Extract the [X, Y] coordinate from the center of the cell holding the provided text.  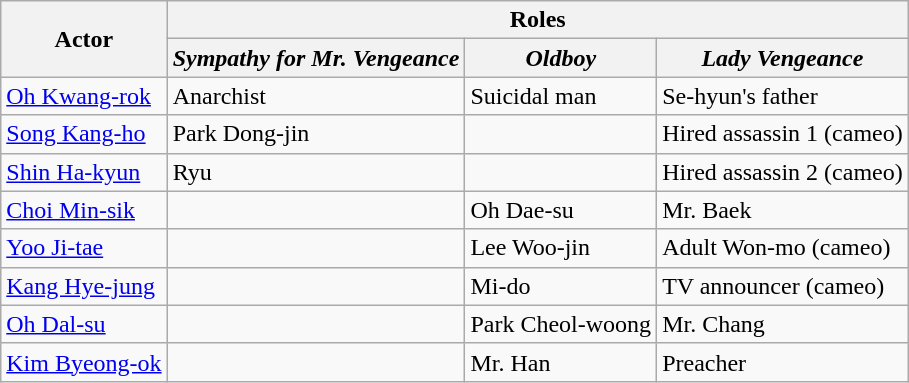
Yoo Ji-tae [84, 248]
Lee Woo-jin [561, 248]
Mr. Han [561, 362]
Sympathy for Mr. Vengeance [316, 58]
Park Cheol-woong [561, 324]
Kang Hye-jung [84, 286]
Suicidal man [561, 96]
Mi-do [561, 286]
Preacher [783, 362]
Mr. Baek [783, 210]
Ryu [316, 172]
Kim Byeong-ok [84, 362]
Lady Vengeance [783, 58]
Hired assassin 2 (cameo) [783, 172]
Oldboy [561, 58]
Song Kang-ho [84, 134]
Oh Kwang-rok [84, 96]
Actor [84, 39]
TV announcer (cameo) [783, 286]
Se-hyun's father [783, 96]
Choi Min-sik [84, 210]
Shin Ha-kyun [84, 172]
Anarchist [316, 96]
Hired assassin 1 (cameo) [783, 134]
Oh Dal-su [84, 324]
Roles [538, 20]
Mr. Chang [783, 324]
Oh Dae-su [561, 210]
Park Dong-jin [316, 134]
Adult Won-mo (cameo) [783, 248]
